Scan for the cell matching the given text and deliver its [x, y] coordinate at center. 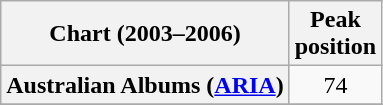
Peak position [335, 34]
Australian Albums (ARIA) [145, 85]
Chart (2003–2006) [145, 34]
74 [335, 85]
